Determine the [x, y] coordinate at the center of the cell enclosing the given text.  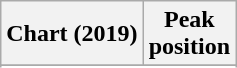
Chart (2019) [72, 34]
Peakposition [189, 34]
